From the cell containing the given text, extract its center point as [x, y] coordinate. 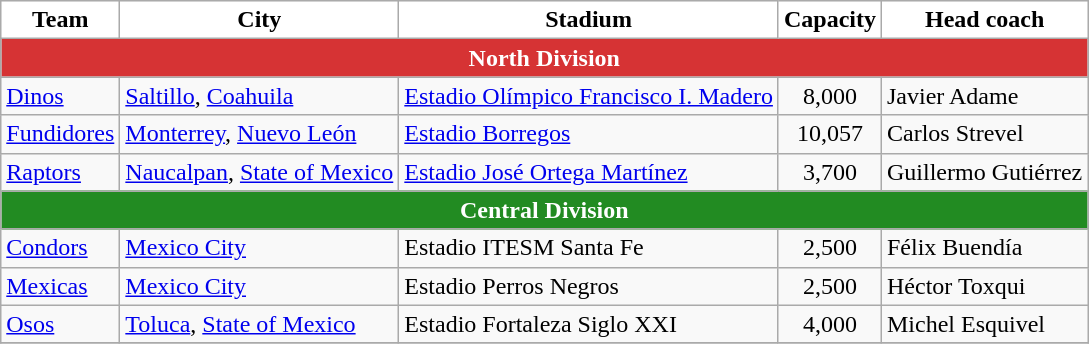
Michel Esquivel [984, 324]
4,000 [830, 324]
Mexicas [60, 286]
Saltillo, Coahuila [260, 96]
Condors [60, 248]
Estadio Fortaleza Siglo XXI [589, 324]
City [260, 20]
Estadio Olímpico Francisco I. Madero [589, 96]
Toluca, State of Mexico [260, 324]
North Division [544, 58]
Estadio Perros Negros [589, 286]
3,700 [830, 172]
Guillermo Gutiérrez [984, 172]
Félix Buendía [984, 248]
Estadio José Ortega Martínez [589, 172]
Héctor Toxqui [984, 286]
Fundidores [60, 134]
Carlos Strevel [984, 134]
8,000 [830, 96]
Raptors [60, 172]
Head coach [984, 20]
10,057 [830, 134]
Dinos [60, 96]
Naucalpan, State of Mexico [260, 172]
Osos [60, 324]
Estadio Borregos [589, 134]
Monterrey, Nuevo León [260, 134]
Estadio ITESM Santa Fe [589, 248]
Central Division [544, 210]
Javier Adame [984, 96]
Team [60, 20]
Capacity [830, 20]
Stadium [589, 20]
